Provide the [x, y] coordinate of the cell's center where the given text is located.  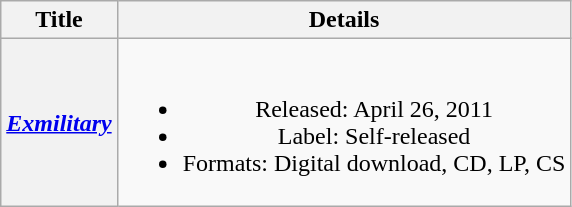
Details [344, 20]
Exmilitary [59, 122]
Title [59, 20]
Released: April 26, 2011 Label: Self-releasedFormats: Digital download, CD, LP, CS [344, 122]
